Find where the given text appears and provide that cell's center as [X, Y] coordinate. 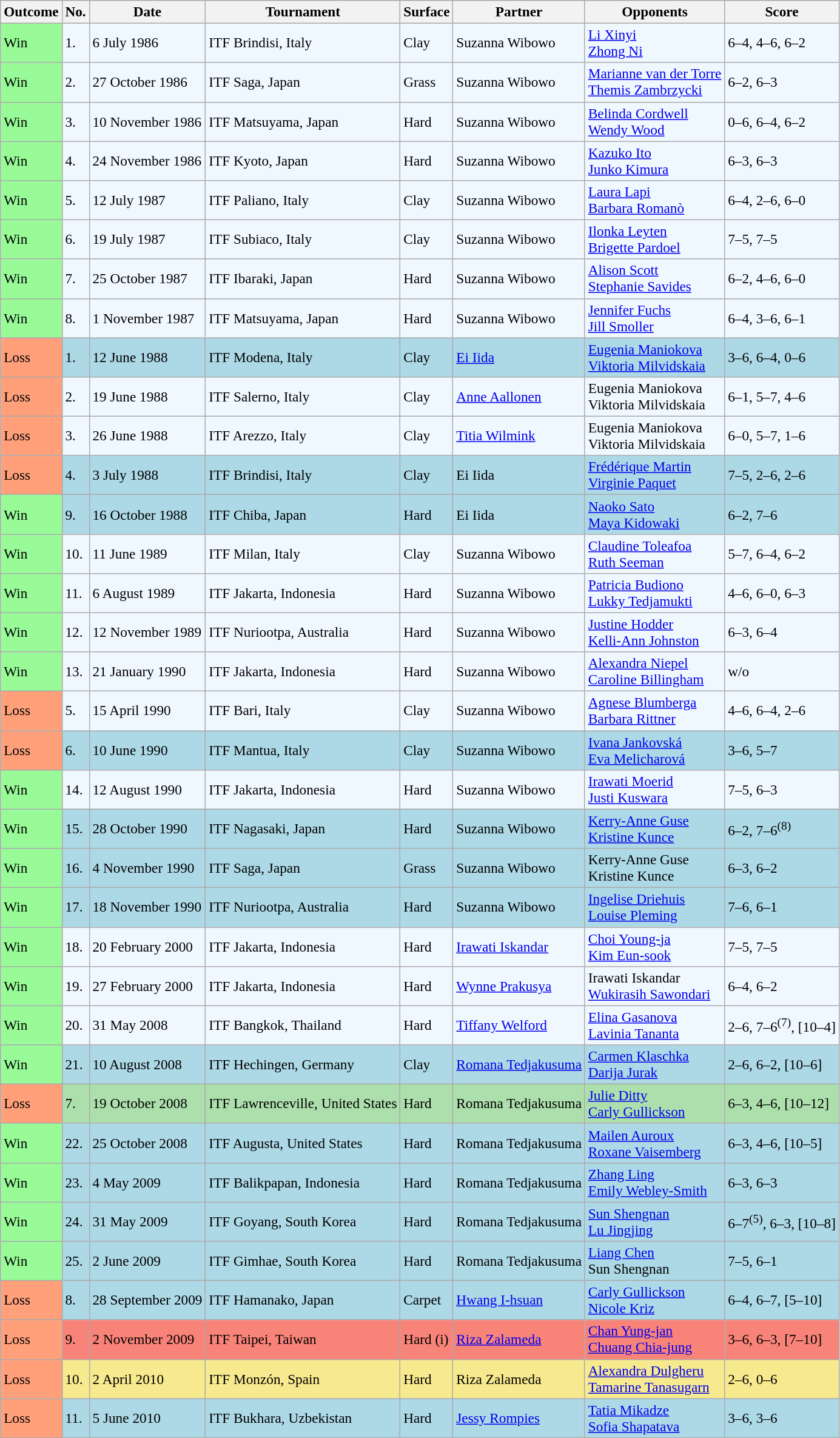
Opponents [654, 12]
11 June 1989 [147, 553]
4–6, 6–0, 6–3 [782, 593]
ITF Balikpapan, Indonesia [303, 1183]
7–5, 6–3 [782, 790]
10 June 1990 [147, 750]
ITF Goyang, South Korea [303, 1221]
Irawati Moerid Justi Kuswara [654, 790]
31 May 2009 [147, 1221]
6–4, 2–6, 6–0 [782, 200]
ITF Monzón, Spain [303, 1379]
25 October 2008 [147, 1143]
Justine Hodder Kelli-Ann Johnston [654, 632]
3–6, 3–6 [782, 1418]
ITF Nagasaki, Japan [303, 828]
Ivana Jankovská Eva Melicharová [654, 750]
Tiffany Welford [519, 1025]
6–3, 6–2 [782, 867]
Liang Chen Sun Shengnan [654, 1260]
Marianne van der Torre Themis Zambrzycki [654, 82]
31 May 2008 [147, 1025]
Jennifer Fuchs Jill Smoller [654, 318]
Belinda Cordwell Wendy Wood [654, 121]
Date [147, 12]
Tournament [303, 12]
Carpet [427, 1300]
15 April 1990 [147, 711]
No. [75, 12]
5 June 2010 [147, 1418]
Carmen Klaschka Darija Jurak [654, 1064]
1 November 1987 [147, 318]
20. [75, 1025]
6–2, 6–3 [782, 82]
Irawati Iskandar [519, 946]
3–6, 6–3, [7–10] [782, 1339]
10 August 2008 [147, 1064]
Sun Shengnan Lu Jingjing [654, 1221]
ITF Hechingen, Germany [303, 1064]
26 June 1988 [147, 435]
Chan Yung-jan Chuang Chia-jung [654, 1339]
24 November 1986 [147, 160]
4 November 1990 [147, 867]
ITF Arezzo, Italy [303, 435]
Ilonka Leyten Brigette Pardoel [654, 239]
ITF Salerno, Italy [303, 397]
25 October 1987 [147, 279]
Jessy Rompies [519, 1418]
Tatia Mikadze Sofia Shapatava [654, 1418]
6–3, 6–4 [782, 632]
13. [75, 672]
Hard (i) [427, 1339]
7–5, 6–1 [782, 1260]
ITF Milan, Italy [303, 553]
Li Xinyi Zhong Ni [654, 42]
3–6, 6–4, 0–6 [782, 357]
ITF Augusta, United States [303, 1143]
12 July 1987 [147, 200]
5–7, 6–4, 6–2 [782, 553]
6–0, 5–7, 1–6 [782, 435]
6–4, 4–6, 6–2 [782, 42]
Mailen Auroux Roxane Vaisemberg [654, 1143]
ITF Hamanako, Japan [303, 1300]
14. [75, 790]
Alexandra Dulgheru Tamarine Tanasugarn [654, 1379]
7–6, 6–1 [782, 907]
6–1, 5–7, 4–6 [782, 397]
21 January 1990 [147, 672]
Julie Ditty Carly Gullickson [654, 1104]
w/o [782, 672]
7–5, 2–6, 2–6 [782, 475]
6–4, 6–7, [5–10] [782, 1300]
19. [75, 986]
Elina Gasanova Lavinia Tananta [654, 1025]
2–6, 6–2, [10–6] [782, 1064]
24. [75, 1221]
6–2, 7–6 [782, 514]
Patricia Budiono Lukky Tedjamukti [654, 593]
19 June 1988 [147, 397]
ITF Mantua, Italy [303, 750]
Outcome [32, 12]
Anne Aallonen [519, 397]
16 October 1988 [147, 514]
ITF Paliano, Italy [303, 200]
2 November 2009 [147, 1339]
Wynne Prakusya [519, 986]
12 August 1990 [147, 790]
12. [75, 632]
Partner [519, 12]
18. [75, 946]
27 October 1986 [147, 82]
0–6, 6–4, 6–2 [782, 121]
Irawati Iskandar Wukirasih Sawondari [654, 986]
Carly Gullickson Nicole Kriz [654, 1300]
17. [75, 907]
4 May 2009 [147, 1183]
Naoko Sato Maya Kidowaki [654, 514]
ITF Ibaraki, Japan [303, 279]
6–7(5), 6–3, [10–8] [782, 1221]
18 November 1990 [147, 907]
12 November 1989 [147, 632]
3 July 1988 [147, 475]
Alison Scott Stephanie Savides [654, 279]
Surface [427, 12]
19 July 1987 [147, 239]
6–4, 3–6, 6–1 [782, 318]
Score [782, 12]
6 August 1989 [147, 593]
Frédérique Martin Virginie Paquet [654, 475]
Alexandra Niepel Caroline Billingham [654, 672]
Laura Lapi Barbara Romanò [654, 200]
15. [75, 828]
6–3, 4–6, [10–12] [782, 1104]
2–6, 7–6(7), [10–4] [782, 1025]
Claudine Toleafoa Ruth Seeman [654, 553]
28 September 2009 [147, 1300]
ITF Bukhara, Uzbekistan [303, 1418]
6–2, 4–6, 6–0 [782, 279]
ITF Modena, Italy [303, 357]
Kazuko Ito Junko Kimura [654, 160]
Ingelise Driehuis Louise Pleming [654, 907]
2 June 2009 [147, 1260]
16. [75, 867]
23. [75, 1183]
6–2, 7–6(8) [782, 828]
22. [75, 1143]
Hwang I-hsuan [519, 1300]
28 October 1990 [147, 828]
6 July 1986 [147, 42]
Zhang Ling Emily Webley-Smith [654, 1183]
ITF Bangkok, Thailand [303, 1025]
4–6, 6–4, 2–6 [782, 711]
6–4, 6–2 [782, 986]
ITF Kyoto, Japan [303, 160]
Choi Young-ja Kim Eun-sook [654, 946]
ITF Bari, Italy [303, 711]
6–3, 4–6, [10–5] [782, 1143]
ITF Chiba, Japan [303, 514]
2–6, 0–6 [782, 1379]
2 April 2010 [147, 1379]
3–6, 5–7 [782, 750]
27 February 2000 [147, 986]
21. [75, 1064]
ITF Lawrenceville, United States [303, 1104]
25. [75, 1260]
10 November 1986 [147, 121]
20 February 2000 [147, 946]
12 June 1988 [147, 357]
ITF Taipei, Taiwan [303, 1339]
Titia Wilmink [519, 435]
ITF Subiaco, Italy [303, 239]
19 October 2008 [147, 1104]
Agnese Blumberga Barbara Rittner [654, 711]
ITF Gimhae, South Korea [303, 1260]
